Determine the (x, y) coordinate at the center of the cell enclosing the given text.  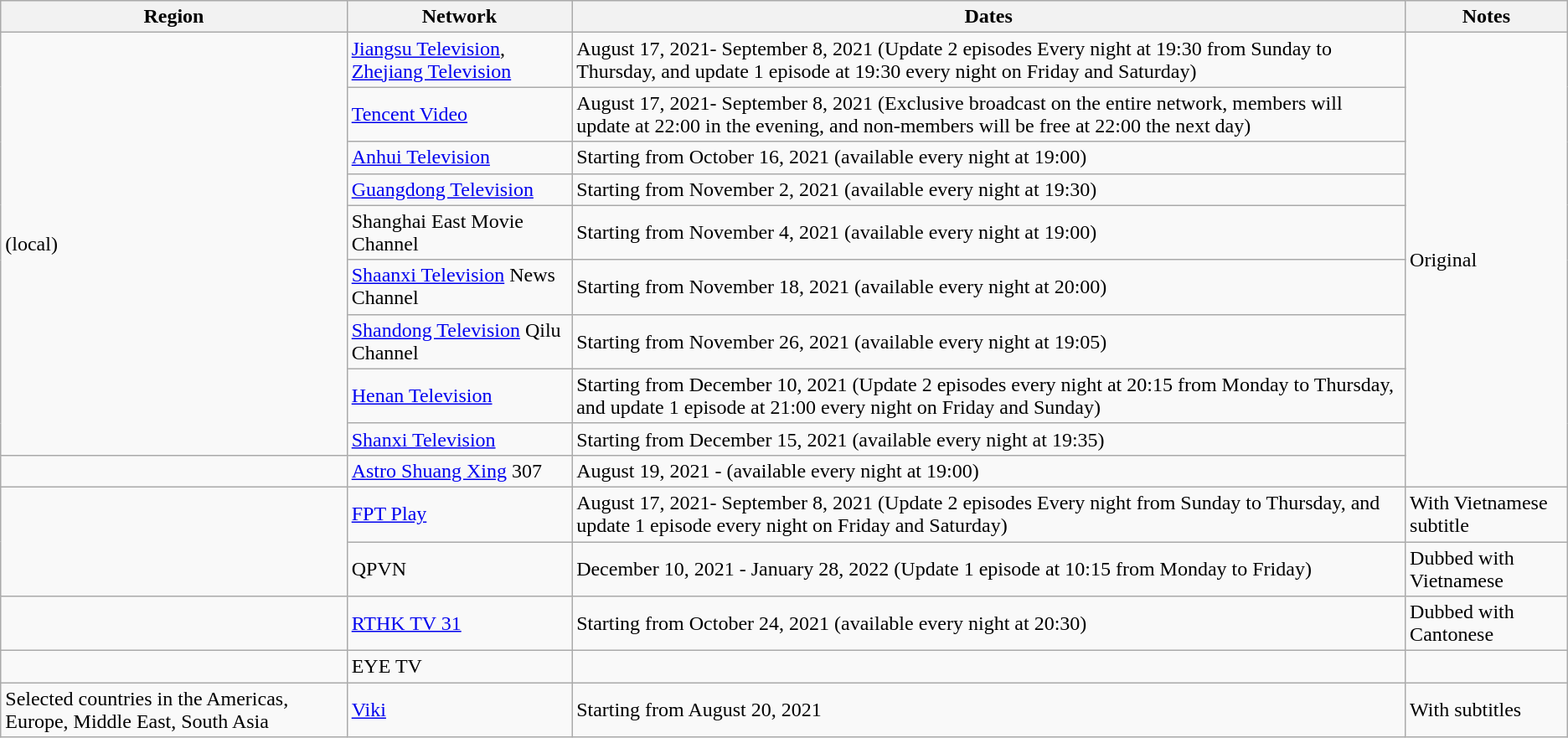
Starting from December 15, 2021 (available every night at 19:35) (988, 439)
Region (174, 17)
Dubbed with Vietnamese (1487, 568)
EYE TV (459, 667)
RTHK TV 31 (459, 623)
Starting from October 24, 2021 (available every night at 20:30) (988, 623)
(local) (174, 245)
Jiangsu Television, Zhejiang Television (459, 60)
Network (459, 17)
QPVN (459, 568)
Shanghai East Movie Channel (459, 233)
Astro Shuang Xing 307 (459, 471)
Viki (459, 710)
December 10, 2021 - January 28, 2022 (Update 1 episode at 10:15 from Monday to Friday) (988, 568)
Tencent Video (459, 114)
Shaanxi Television News Channel (459, 286)
Shanxi Television (459, 439)
Starting from November 18, 2021 (available every night at 20:00) (988, 286)
Notes (1487, 17)
Starting from August 20, 2021 (988, 710)
With Vietnamese subtitle (1487, 514)
Selected countries in the Americas, Europe, Middle East, South Asia (174, 710)
Starting from November 26, 2021 (available every night at 19:05) (988, 342)
Starting from November 4, 2021 (available every night at 19:00) (988, 233)
Starting from October 16, 2021 (available every night at 19:00) (988, 157)
Dates (988, 17)
Guangdong Television (459, 189)
Anhui Television (459, 157)
Dubbed with Cantonese (1487, 623)
With subtitles (1487, 710)
Henan Television (459, 395)
August 17, 2021- September 8, 2021 (Update 2 episodes Every night from Sunday to Thursday, and update 1 episode every night on Friday and Saturday) (988, 514)
August 19, 2021 - (available every night at 19:00) (988, 471)
Starting from November 2, 2021 (available every night at 19:30) (988, 189)
Shandong Television Qilu Channel (459, 342)
FPT Play (459, 514)
Original (1487, 260)
